Search for the cell housing the specified text and yield its [x, y] center coordinate. 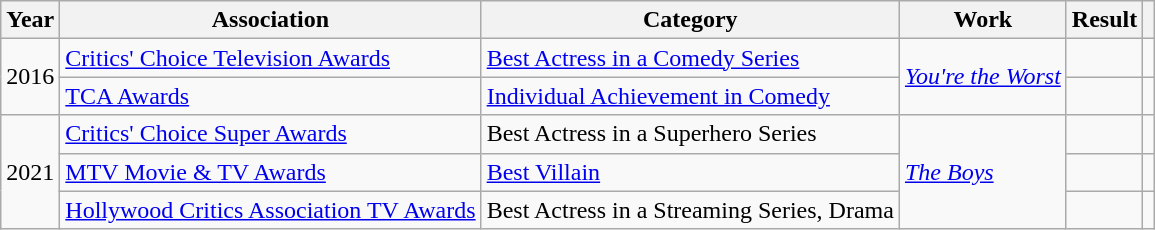
MTV Movie & TV Awards [270, 172]
Year [30, 20]
TCA Awards [270, 96]
Best Actress in a Comedy Series [690, 58]
Critics' Choice Television Awards [270, 58]
The Boys [982, 172]
Association [270, 20]
Individual Achievement in Comedy [690, 96]
Result [1104, 20]
Best Villain [690, 172]
Hollywood Critics Association TV Awards [270, 210]
Best Actress in a Streaming Series, Drama [690, 210]
Work [982, 20]
2016 [30, 77]
Category [690, 20]
2021 [30, 172]
Best Actress in a Superhero Series [690, 134]
Critics' Choice Super Awards [270, 134]
You're the Worst [982, 77]
